Capture the cell that displays the provided text and extract its (x, y) central coordinate. 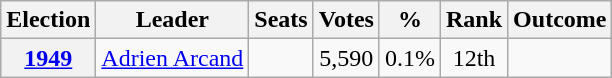
Adrien Arcand (172, 58)
Votes (346, 20)
Rank (474, 20)
1949 (48, 58)
Seats (281, 20)
5,590 (346, 58)
0.1% (410, 58)
12th (474, 58)
Election (48, 20)
% (410, 20)
Leader (172, 20)
Outcome (560, 20)
